Locate the cell with the specified text and output its [X, Y] center coordinate. 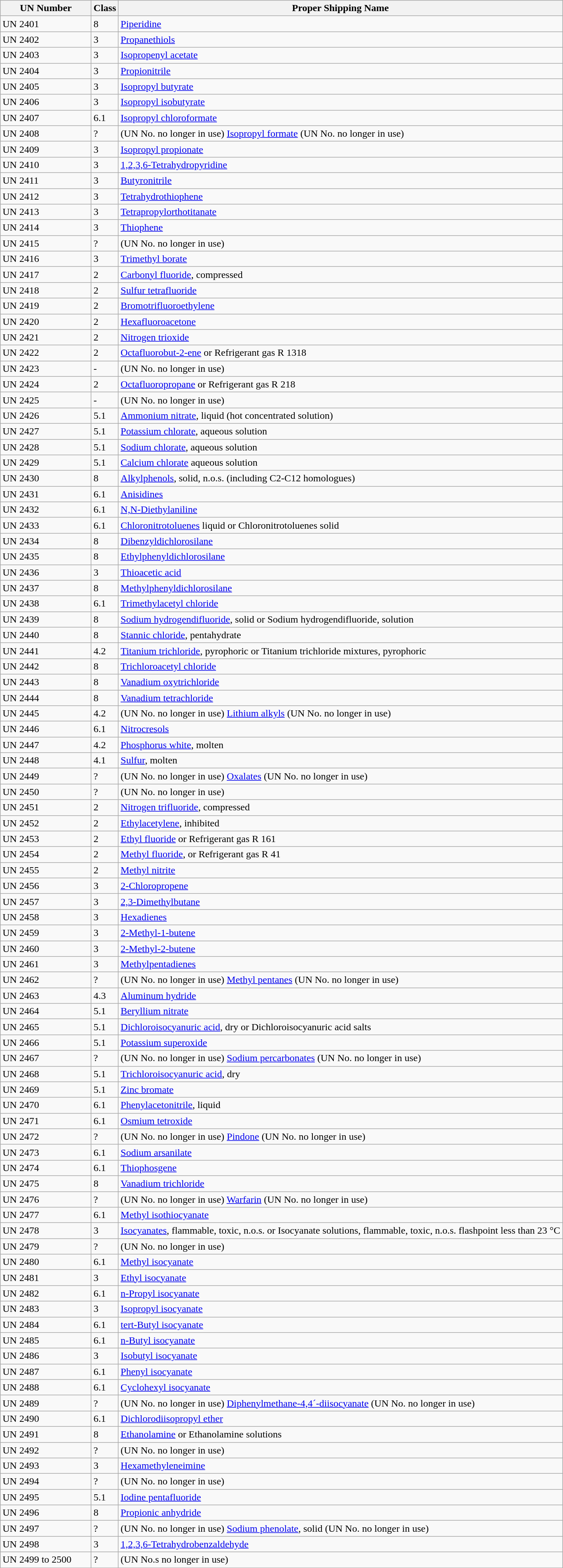
UN 2425 [46, 400]
UN 2419 [46, 306]
Propionic anhydride [341, 1513]
Methylphenyldichlorosilane [341, 588]
Octafluoropropane or Refrigerant gas R 218 [341, 384]
Stannic chloride, pentahydrate [341, 635]
Thiophosgene [341, 1168]
(UN No. no longer in use) Oxalates (UN No. no longer in use) [341, 776]
Nitrocresols [341, 729]
Potassium superoxide [341, 1043]
Isopropyl propionate [341, 149]
Octafluorobut-2-ene or Refrigerant gas R 1318 [341, 353]
(UN No. no longer in use) Isopropyl formate (UN No. no longer in use) [341, 133]
Calcium chlorate aqueous solution [341, 463]
Isopropyl butyrate [341, 86]
Vanadium trichloride [341, 1183]
Ethanolamine or Ethanolamine solutions [341, 1434]
UN 2417 [46, 275]
N,N-Diethylaniline [341, 510]
UN 2424 [46, 384]
2-Chloropropene [341, 886]
Carbonyl fluoride, compressed [341, 275]
Trichloroisocyanuric acid, dry [341, 1074]
UN 2478 [46, 1231]
UN 2486 [46, 1356]
Beryllium nitrate [341, 1011]
UN 2461 [46, 964]
UN 2416 [46, 259]
UN 2491 [46, 1434]
UN 2489 [46, 1403]
UN 2480 [46, 1262]
Tetrapropylorthotitanate [341, 212]
UN 2446 [46, 729]
UN 2495 [46, 1497]
Isocyanates, flammable, toxic, n.o.s. or Isocyanate solutions, flammable, toxic, n.o.s. flashpoint less than 23 °C [341, 1231]
UN 2458 [46, 917]
Phenylacetonitrile, liquid [341, 1105]
UN 2432 [46, 510]
UN 2447 [46, 745]
UN 2443 [46, 682]
UN 2460 [46, 948]
Cyclohexyl isocyanate [341, 1387]
1,2,3,6-Tetrahydrobenzaldehyde [341, 1544]
Chloronitrotoluenes liquid or Chloronitrotoluenes solid [341, 525]
UN 2457 [46, 901]
UN 2455 [46, 870]
Hexadienes [341, 917]
Osmium tetroxide [341, 1121]
UN 2413 [46, 212]
Propanethiols [341, 40]
UN 2454 [46, 854]
UN 2493 [46, 1466]
Thioacetic acid [341, 572]
UN 2451 [46, 807]
UN 2482 [46, 1293]
Ethylphenyldichlorosilane [341, 557]
Ethyl fluoride or Refrigerant gas R 161 [341, 839]
UN 2449 [46, 776]
UN 2401 [46, 24]
Anisidines [341, 494]
UN 2487 [46, 1372]
Trichloroacetyl chloride [341, 666]
(UN No. no longer in use) Sodium phenolate, solid (UN No. no longer in use) [341, 1528]
Proper Shipping Name [341, 8]
Hexafluoroacetone [341, 322]
UN 2433 [46, 525]
Piperidine [341, 24]
UN 2423 [46, 369]
(UN No. no longer in use) Methyl pentanes (UN No. no longer in use) [341, 980]
UN 2463 [46, 996]
UN 2496 [46, 1513]
Ammonium nitrate, liquid (hot concentrated solution) [341, 415]
UN 2497 [46, 1528]
Methyl isocyanate [341, 1262]
UN 2441 [46, 651]
Dichlorodiisopropyl ether [341, 1419]
Methylpentadienes [341, 964]
Alkylphenols, solid, n.o.s. (including C2-C12 homologues) [341, 478]
(UN No. no longer in use) Sodium percarbonates (UN No. no longer in use) [341, 1058]
Sulfur tetrafluoride [341, 290]
UN 2450 [46, 792]
UN 2404 [46, 71]
Trimethylacetyl chloride [341, 604]
4.1 [105, 761]
n-Propyl isocyanate [341, 1293]
UN 2467 [46, 1058]
Methyl nitrite [341, 870]
UN 2465 [46, 1027]
UN 2475 [46, 1183]
UN 2445 [46, 714]
UN 2437 [46, 588]
UN 2414 [46, 228]
Isopropenyl acetate [341, 55]
UN 2499 to 2500 [46, 1560]
UN 2408 [46, 133]
UN 2472 [46, 1136]
UN 2439 [46, 619]
Bromotrifluoroethylene [341, 306]
UN 2402 [46, 40]
Methyl isothiocyanate [341, 1215]
UN 2428 [46, 447]
UN 2471 [46, 1121]
2-Methyl-1-butene [341, 933]
(UN No.s no longer in use) [341, 1560]
UN 2444 [46, 698]
Nitrogen trioxide [341, 337]
UN 2494 [46, 1482]
UN 2464 [46, 1011]
UN 2492 [46, 1450]
(UN No. no longer in use) Diphenylmethane-4,4´-diisocyanate (UN No. no longer in use) [341, 1403]
UN 2462 [46, 980]
UN 2421 [46, 337]
Propionitrile [341, 71]
(UN No. no longer in use) Warfarin (UN No. no longer in use) [341, 1199]
UN 2456 [46, 886]
Phenyl isocyanate [341, 1372]
2,3-Dimethylbutane [341, 901]
UN 2477 [46, 1215]
UN 2435 [46, 557]
Vanadium oxytrichloride [341, 682]
4.3 [105, 996]
tert-Butyl isocyanate [341, 1325]
UN 2420 [46, 322]
1,2,3,6-Tetrahydropyridine [341, 165]
n-Butyl isocyanate [341, 1340]
Sulfur, molten [341, 761]
UN 2436 [46, 572]
UN 2429 [46, 463]
Sodium chlorate, aqueous solution [341, 447]
Class [105, 8]
Butyronitrile [341, 180]
UN 2405 [46, 86]
Sodium arsanilate [341, 1152]
Tetrahydrothiophene [341, 196]
UN 2427 [46, 431]
UN 2403 [46, 55]
(UN No. no longer in use) Pindone (UN No. no longer in use) [341, 1136]
UN 2448 [46, 761]
UN 2459 [46, 933]
UN 2466 [46, 1043]
Sodium hydrogendifluoride, solid or Sodium hydrogendifluoride, solution [341, 619]
UN 2434 [46, 541]
UN 2430 [46, 478]
Isopropyl chloroformate [341, 118]
UN 2453 [46, 839]
UN 2438 [46, 604]
UN 2469 [46, 1090]
Methyl fluoride, or Refrigerant gas R 41 [341, 854]
Isobutyl isocyanate [341, 1356]
UN 2415 [46, 243]
UN 2412 [46, 196]
UN 2426 [46, 415]
UN 2452 [46, 823]
UN 2409 [46, 149]
UN 2440 [46, 635]
UN 2468 [46, 1074]
Potassium chlorate, aqueous solution [341, 431]
UN 2474 [46, 1168]
Ethylacetylene, inhibited [341, 823]
Isopropyl isobutyrate [341, 102]
UN 2498 [46, 1544]
UN 2479 [46, 1246]
UN Number [46, 8]
UN 2481 [46, 1278]
UN 2406 [46, 102]
UN 2407 [46, 118]
Titanium trichloride, pyrophoric or Titanium trichloride mixtures, pyrophoric [341, 651]
Aluminum hydride [341, 996]
Dichloroisocyanuric acid, dry or Dichloroisocyanuric acid salts [341, 1027]
UN 2411 [46, 180]
Zinc bromate [341, 1090]
Thiophene [341, 228]
UN 2410 [46, 165]
UN 2473 [46, 1152]
Phosphorus white, molten [341, 745]
UN 2488 [46, 1387]
Nitrogen trifluoride, compressed [341, 807]
Vanadium tetrachloride [341, 698]
UN 2442 [46, 666]
UN 2431 [46, 494]
UN 2485 [46, 1340]
Iodine pentafluoride [341, 1497]
Hexamethyleneimine [341, 1466]
2-Methyl-2-butene [341, 948]
UN 2484 [46, 1325]
UN 2418 [46, 290]
UN 2422 [46, 353]
UN 2470 [46, 1105]
Isopropyl isocyanate [341, 1309]
(UN No. no longer in use) Lithium alkyls (UN No. no longer in use) [341, 714]
Trimethyl borate [341, 259]
UN 2483 [46, 1309]
UN 2476 [46, 1199]
Ethyl isocyanate [341, 1278]
UN 2490 [46, 1419]
Dibenzyldichlorosilane [341, 541]
